Provide the (X, Y) coordinate of the cell's center where the given text is located.  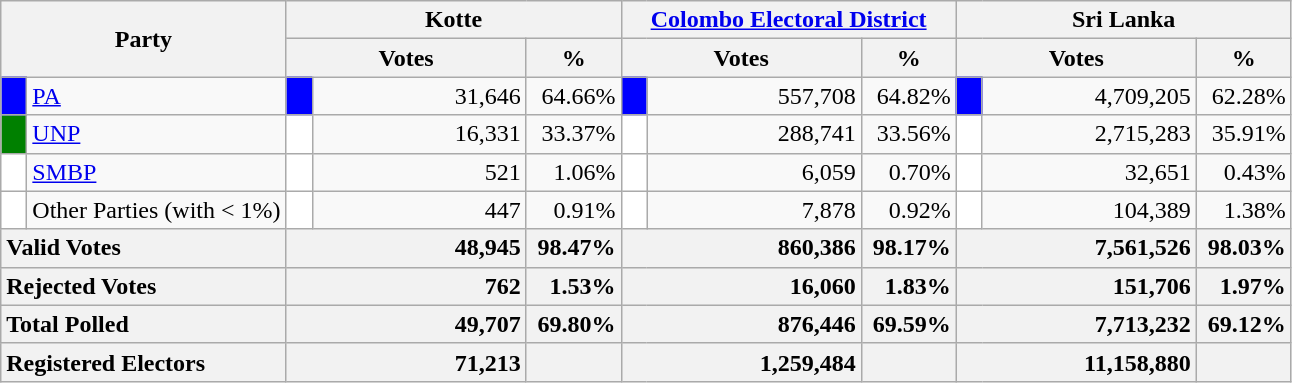
71,213 (406, 362)
64.66% (574, 96)
PA (156, 96)
6,059 (754, 172)
1.53% (574, 286)
UNP (156, 134)
0.91% (574, 210)
48,945 (406, 248)
1,259,484 (741, 362)
521 (419, 172)
11,158,880 (1076, 362)
4,709,205 (1089, 96)
Sri Lanka (1124, 20)
69.59% (908, 324)
16,331 (419, 134)
151,706 (1076, 286)
Rejected Votes (144, 286)
1.97% (1244, 286)
557,708 (754, 96)
Kotte (454, 20)
32,651 (1089, 172)
SMBP (156, 172)
69.12% (1244, 324)
7,878 (754, 210)
860,386 (741, 248)
49,707 (406, 324)
98.03% (1244, 248)
35.91% (1244, 134)
31,646 (419, 96)
Other Parties (with < 1%) (156, 210)
Total Polled (144, 324)
64.82% (908, 96)
98.47% (574, 248)
62.28% (1244, 96)
0.70% (908, 172)
69.80% (574, 324)
7,561,526 (1076, 248)
876,446 (741, 324)
98.17% (908, 248)
33.37% (574, 134)
762 (406, 286)
Valid Votes (144, 248)
288,741 (754, 134)
Colombo Electoral District (788, 20)
0.92% (908, 210)
Party (144, 39)
33.56% (908, 134)
16,060 (741, 286)
Registered Electors (144, 362)
1.83% (908, 286)
1.06% (574, 172)
1.38% (1244, 210)
447 (419, 210)
104,389 (1089, 210)
0.43% (1244, 172)
2,715,283 (1089, 134)
7,713,232 (1076, 324)
